Search for the cell housing the specified text and yield its [X, Y] center coordinate. 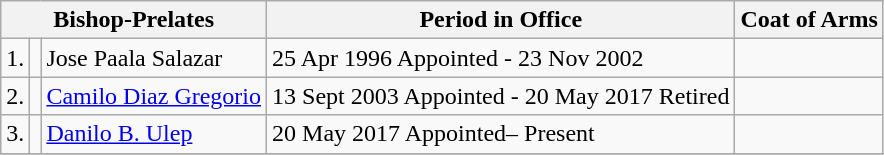
25 Apr 1996 Appointed - 23 Nov 2002 [501, 58]
3. [16, 134]
Bishop-Prelates [134, 20]
Camilo Diaz Gregorio [154, 96]
2. [16, 96]
Period in Office [501, 20]
Danilo B. Ulep [154, 134]
13 Sept 2003 Appointed - 20 May 2017 Retired [501, 96]
1. [16, 58]
20 May 2017 Appointed– Present [501, 134]
Jose Paala Salazar [154, 58]
Coat of Arms [809, 20]
